Search for the cell housing the specified text and yield its [x, y] center coordinate. 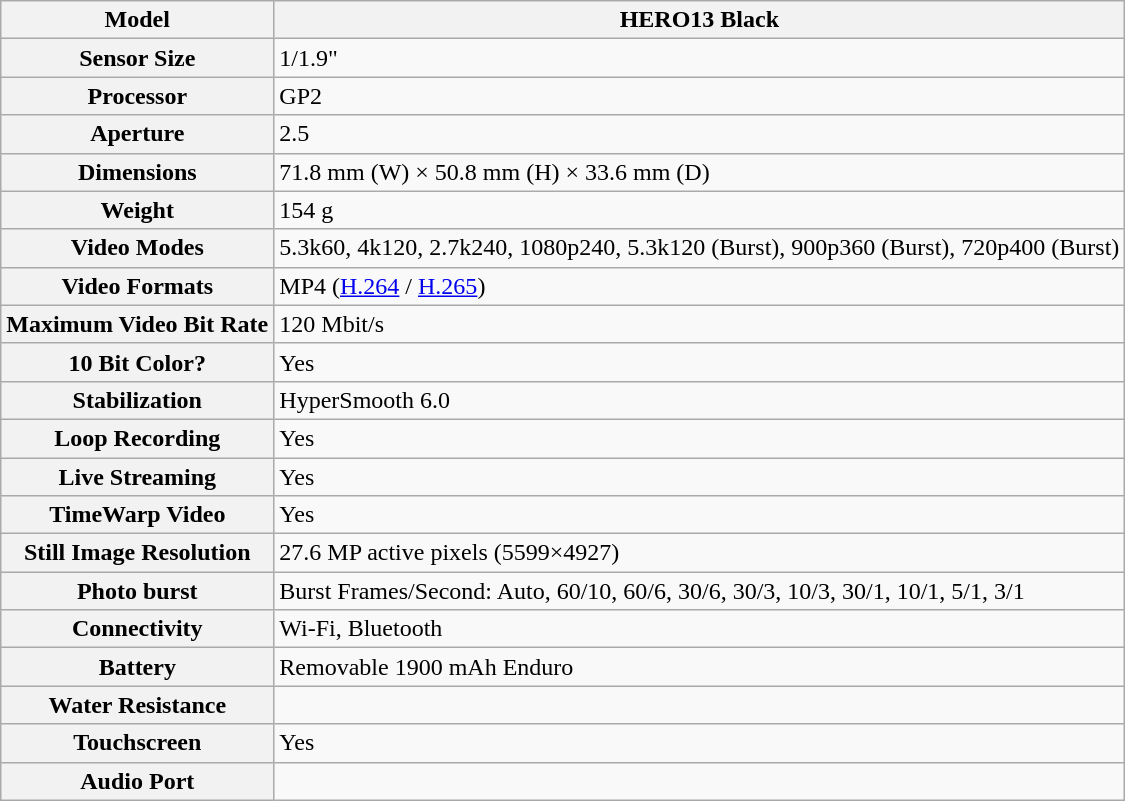
Water Resistance [138, 705]
Weight [138, 210]
Model [138, 20]
HyperSmooth 6.0 [700, 400]
Loop Recording [138, 438]
10 Bit Color? [138, 362]
Connectivity [138, 629]
1/1.9" [700, 58]
Battery [138, 667]
Removable 1900 mAh Enduro [700, 667]
Burst Frames/Second: Auto, 60/10, 60/6, 30/6, 30/3, 10/3, 30/1, 10/1, 5/1, 3/1 [700, 591]
Photo burst [138, 591]
27.6 MP active pixels (5599×4927) [700, 553]
Stabilization [138, 400]
Audio Port [138, 781]
GP2 [700, 96]
Video Modes [138, 248]
Still Image Resolution [138, 553]
Sensor Size [138, 58]
5.3k60, 4k120, 2.7k240, 1080p240, 5.3k120 (Burst), 900p360 (Burst), 720p400 (Burst) [700, 248]
Dimensions [138, 172]
71.8 mm (W) × 50.8 mm (H) × 33.6 mm (D) [700, 172]
TimeWarp Video [138, 515]
Aperture [138, 134]
2.5 [700, 134]
MP4 (H.264 / H.265) [700, 286]
Wi-Fi, Bluetooth [700, 629]
Maximum Video Bit Rate [138, 324]
Processor [138, 96]
120 Mbit/s [700, 324]
HERO13 Black [700, 20]
Live Streaming [138, 477]
Video Formats [138, 286]
154 g [700, 210]
Touchscreen [138, 743]
